Locate the cell with the specified text and output its [x, y] center coordinate. 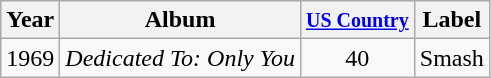
Label [452, 20]
40 [357, 58]
1969 [30, 58]
US Country [357, 20]
Year [30, 20]
Album [180, 20]
Dedicated To: Only You [180, 58]
Smash [452, 58]
